Detect which cell encompasses the target text, then output its [x, y] center coordinate. 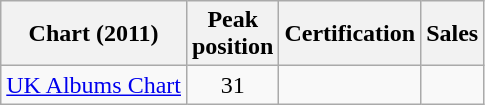
31 [232, 85]
Sales [452, 34]
Certification [350, 34]
Peakposition [232, 34]
Chart (2011) [94, 34]
UK Albums Chart [94, 85]
